Capture the cell that displays the provided text and extract its [x, y] central coordinate. 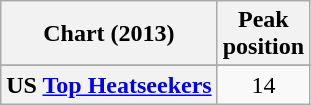
US Top Heatseekers [109, 85]
Chart (2013) [109, 34]
14 [263, 85]
Peakposition [263, 34]
